Return the (X, Y) coordinate for the center point of the cell that contains the specified text.  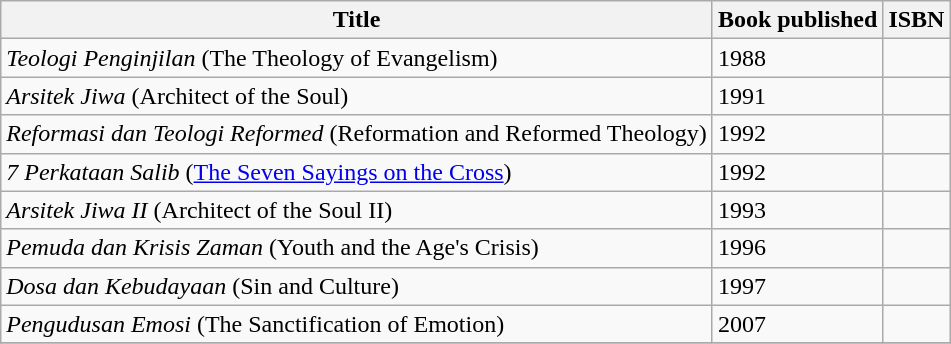
Pengudusan Emosi (The Sanctification of Emotion) (357, 324)
Teologi Penginjilan (The Theology of Evangelism) (357, 58)
ISBN (916, 20)
1993 (797, 210)
1997 (797, 286)
Reformasi dan Teologi Reformed (Reformation and Reformed Theology) (357, 134)
1996 (797, 248)
Title (357, 20)
Pemuda dan Krisis Zaman (Youth and the Age's Crisis) (357, 248)
Arsitek Jiwa (Architect of the Soul) (357, 96)
Book published (797, 20)
Arsitek Jiwa II (Architect of the Soul II) (357, 210)
7 Perkataan Salib (The Seven Sayings on the Cross) (357, 172)
1991 (797, 96)
Dosa dan Kebudayaan (Sin and Culture) (357, 286)
1988 (797, 58)
2007 (797, 324)
